Search for the cell housing the specified text and yield its [x, y] center coordinate. 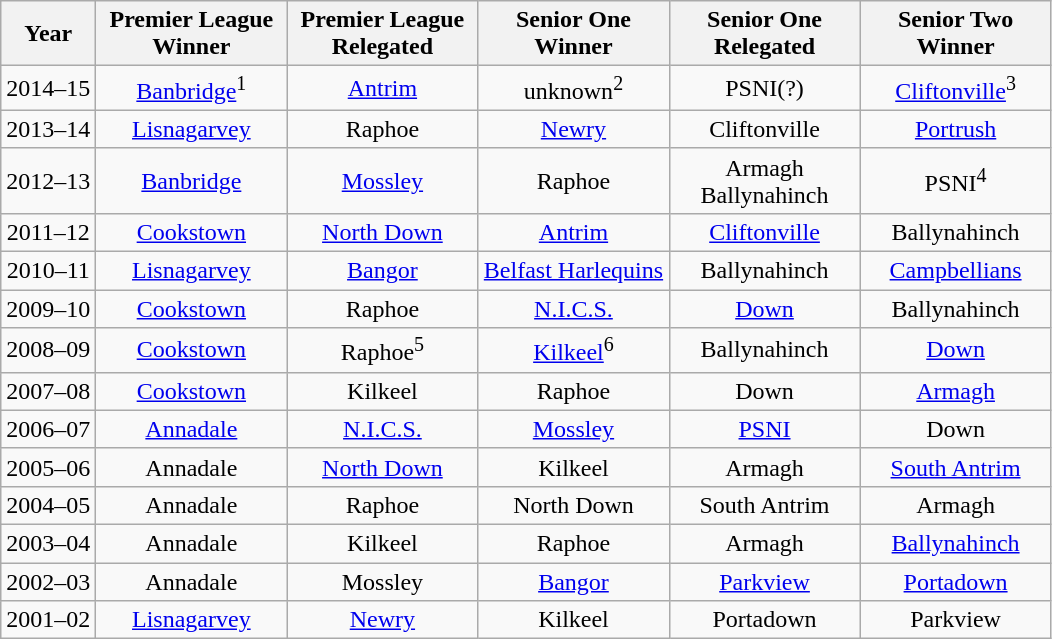
Senior Two Winner [956, 34]
Senior One Relegated [764, 34]
2011–12 [48, 232]
2003–04 [48, 543]
2010–11 [48, 271]
Year [48, 34]
2008–09 [48, 350]
2014–15 [48, 88]
2012–13 [48, 180]
Raphoe5 [382, 350]
2007–08 [48, 391]
Banbridge1 [192, 88]
2006–07 [48, 429]
2004–05 [48, 505]
2005–06 [48, 467]
Cliftonville3 [956, 88]
2001–02 [48, 620]
Kilkeel6 [574, 350]
Portrush [956, 129]
2002–03 [48, 582]
PSNI(?) [764, 88]
2013–14 [48, 129]
PSNI [764, 429]
Premier League Winner [192, 34]
2009–10 [48, 309]
unknown2 [574, 88]
Premier League Relegated [382, 34]
Campbellians [956, 271]
Banbridge [192, 180]
Belfast Harlequins [574, 271]
PSNI4 [956, 180]
Senior One Winner [574, 34]
ArmaghBallynahinch [764, 180]
